Scan for the cell matching the given text and deliver its [X, Y] coordinate at center. 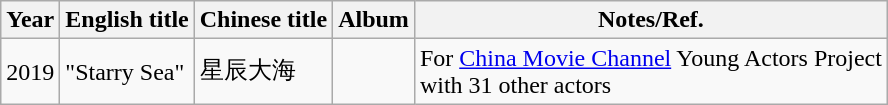
星辰大海 [263, 72]
Notes/Ref. [650, 20]
For China Movie Channel Young Actors Projectwith 31 other actors [650, 72]
2019 [30, 72]
"Starry Sea" [127, 72]
Chinese title [263, 20]
English title [127, 20]
Year [30, 20]
Album [374, 20]
